Scan for the cell matching the given text and deliver its [x, y] coordinate at center. 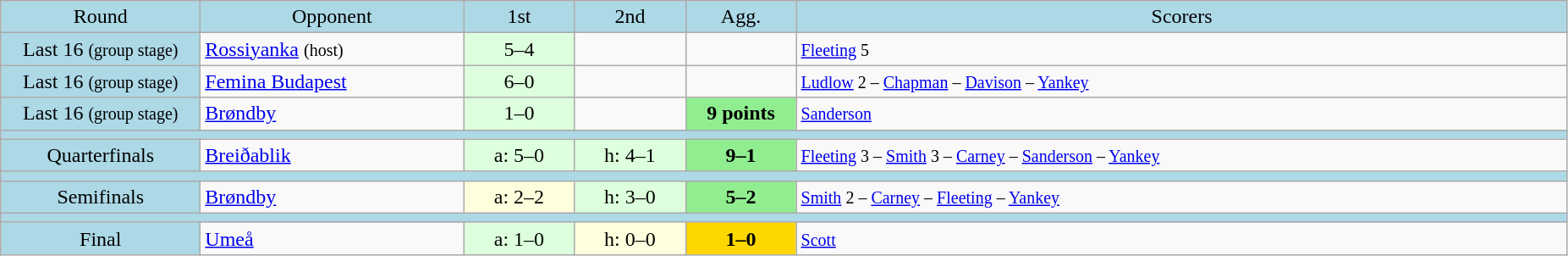
5–4 [520, 49]
Opponent [332, 17]
a: 2–2 [520, 197]
h: 0–0 [630, 238]
Breiðablik [332, 155]
Scott [1181, 238]
h: 3–0 [630, 197]
Rossiyanka (host) [332, 49]
Ludlow 2 – Chapman – Davison – Yankey [1181, 81]
5–2 [741, 197]
Agg. [741, 17]
2nd [630, 17]
Semifinals [101, 197]
Umeå [332, 238]
Femina Budapest [332, 81]
Fleeting 3 – Smith 3 – Carney – Sanderson – Yankey [1181, 155]
a: 1–0 [520, 238]
Final [101, 238]
Quarterfinals [101, 155]
6–0 [520, 81]
Round [101, 17]
9–1 [741, 155]
1st [520, 17]
Smith 2 – Carney – Fleeting – Yankey [1181, 197]
Scorers [1181, 17]
h: 4–1 [630, 155]
Fleeting 5 [1181, 49]
9 points [741, 114]
Sanderson [1181, 114]
a: 5–0 [520, 155]
